From the cell containing the given text, extract its center point as (X, Y) coordinate. 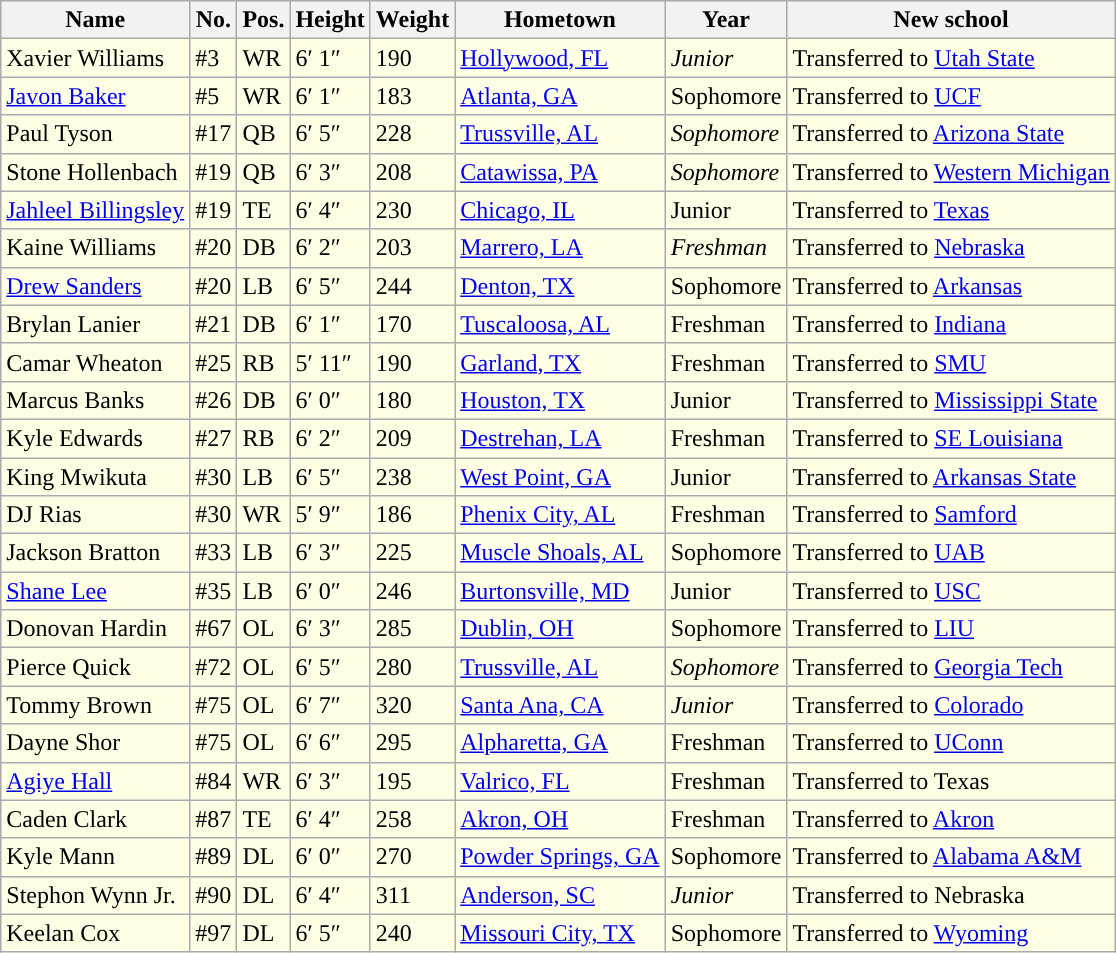
Transferred to USC (951, 591)
#67 (214, 629)
Transferred to Colorado (951, 705)
230 (412, 210)
#17 (214, 134)
Jahleel Billingsley (96, 210)
Phenix City, AL (560, 515)
170 (412, 324)
Caden Clark (96, 819)
No. (214, 20)
Name (96, 20)
Agiye Hall (96, 781)
Pierce Quick (96, 667)
Camar Wheaton (96, 362)
#3 (214, 58)
Transferred to Utah State (951, 58)
Weight (412, 20)
Year (726, 20)
Donovan Hardin (96, 629)
#90 (214, 895)
Destrehan, LA (560, 438)
#72 (214, 667)
Denton, TX (560, 286)
Akron, OH (560, 819)
#26 (214, 400)
Transferred to SE Louisiana (951, 438)
Muscle Shoals, AL (560, 553)
Javon Baker (96, 96)
Santa Ana, CA (560, 705)
209 (412, 438)
228 (412, 134)
208 (412, 172)
6′ 7″ (330, 705)
311 (412, 895)
Transferred to Indiana (951, 324)
Marrero, LA (560, 248)
Atlanta, GA (560, 96)
5′ 9″ (330, 515)
Transferred to Arkansas State (951, 477)
Hollywood, FL (560, 58)
Marcus Banks (96, 400)
6′ 6″ (330, 743)
Stone Hollenbach (96, 172)
Burtonsville, MD (560, 591)
Valrico, FL (560, 781)
Tuscaloosa, AL (560, 324)
285 (412, 629)
Transferred to UConn (951, 743)
West Point, GA (560, 477)
225 (412, 553)
320 (412, 705)
Stephon Wynn Jr. (96, 895)
Keelan Cox (96, 933)
Paul Tyson (96, 134)
Transferred to SMU (951, 362)
Tommy Brown (96, 705)
Height (330, 20)
280 (412, 667)
#35 (214, 591)
Catawissa, PA (560, 172)
Transferred to Arkansas (951, 286)
#25 (214, 362)
Jackson Bratton (96, 553)
Dayne Shor (96, 743)
Transferred to Samford (951, 515)
Transferred to UCF (951, 96)
Anderson, SC (560, 895)
#21 (214, 324)
Chicago, IL (560, 210)
195 (412, 781)
#5 (214, 96)
270 (412, 857)
Garland, TX (560, 362)
244 (412, 286)
#87 (214, 819)
Transferred to Akron (951, 819)
Transferred to Georgia Tech (951, 667)
183 (412, 96)
240 (412, 933)
Brylan Lanier (96, 324)
Transferred to LIU (951, 629)
Drew Sanders (96, 286)
295 (412, 743)
Transferred to Alabama A&M (951, 857)
#84 (214, 781)
New school (951, 20)
238 (412, 477)
258 (412, 819)
Transferred to UAB (951, 553)
#27 (214, 438)
Transferred to Arizona State (951, 134)
#97 (214, 933)
Dublin, OH (560, 629)
DJ Rias (96, 515)
Kyle Edwards (96, 438)
Transferred to Wyoming (951, 933)
#33 (214, 553)
Hometown (560, 20)
King Mwikuta (96, 477)
Alpharetta, GA (560, 743)
5′ 11″ (330, 362)
Kaine Williams (96, 248)
#89 (214, 857)
203 (412, 248)
Missouri City, TX (560, 933)
Xavier Williams (96, 58)
Shane Lee (96, 591)
Transferred to Mississippi State (951, 400)
180 (412, 400)
Pos. (264, 20)
186 (412, 515)
Powder Springs, GA (560, 857)
246 (412, 591)
Kyle Mann (96, 857)
Houston, TX (560, 400)
Transferred to Western Michigan (951, 172)
